Identify which cell holds the provided text, then report its [X, Y] central coordinate. 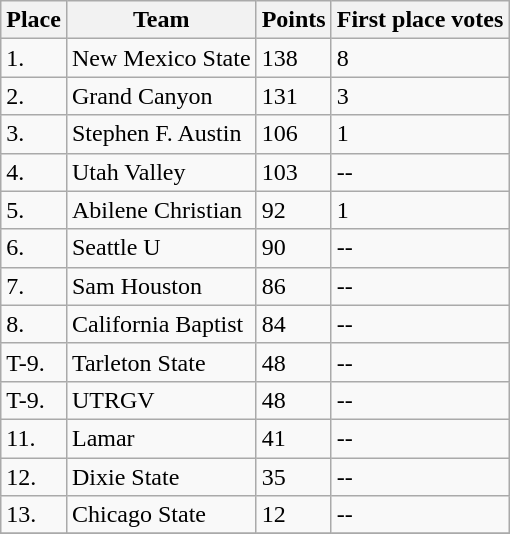
California Baptist [161, 324]
2. [34, 96]
1. [34, 58]
8. [34, 324]
Utah Valley [161, 172]
Place [34, 20]
12. [34, 477]
Sam Houston [161, 286]
5. [34, 210]
138 [294, 58]
New Mexico State [161, 58]
Abilene Christian [161, 210]
92 [294, 210]
3. [34, 134]
7. [34, 286]
Seattle U [161, 248]
First place votes [420, 20]
35 [294, 477]
131 [294, 96]
Team [161, 20]
UTRGV [161, 400]
13. [34, 515]
4. [34, 172]
41 [294, 438]
11. [34, 438]
Chicago State [161, 515]
8 [420, 58]
Tarleton State [161, 362]
Stephen F. Austin [161, 134]
3 [420, 96]
Lamar [161, 438]
Dixie State [161, 477]
6. [34, 248]
90 [294, 248]
Grand Canyon [161, 96]
86 [294, 286]
106 [294, 134]
Points [294, 20]
84 [294, 324]
12 [294, 515]
103 [294, 172]
